Determine the [x, y] coordinate at the center of the cell enclosing the given text.  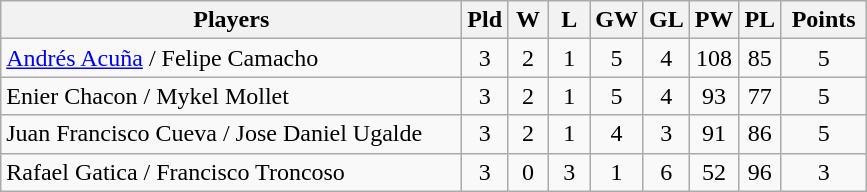
Juan Francisco Cueva / Jose Daniel Ugalde [232, 134]
77 [760, 96]
Andrés Acuña / Felipe Camacho [232, 58]
6 [666, 172]
52 [714, 172]
Players [232, 20]
PW [714, 20]
Points [824, 20]
96 [760, 172]
Pld [485, 20]
L [570, 20]
W [528, 20]
GL [666, 20]
Enier Chacon / Mykel Mollet [232, 96]
GW [617, 20]
108 [714, 58]
86 [760, 134]
0 [528, 172]
PL [760, 20]
85 [760, 58]
91 [714, 134]
Rafael Gatica / Francisco Troncoso [232, 172]
93 [714, 96]
